Output the [X, Y] coordinate of the center of the cell containing the given text.  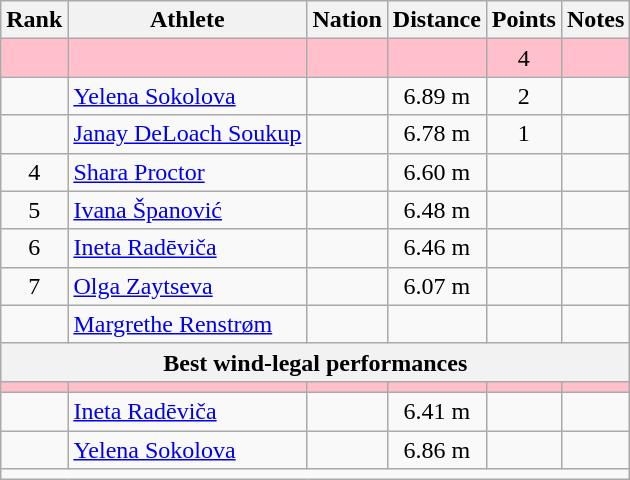
Points [524, 20]
6.41 m [436, 411]
Nation [347, 20]
Rank [34, 20]
6.78 m [436, 134]
Athlete [188, 20]
Distance [436, 20]
Janay DeLoach Soukup [188, 134]
6.48 m [436, 210]
Ivana Španović [188, 210]
Olga Zaytseva [188, 286]
6.60 m [436, 172]
6.46 m [436, 248]
1 [524, 134]
Best wind-legal performances [316, 362]
5 [34, 210]
6.86 m [436, 449]
Shara Proctor [188, 172]
7 [34, 286]
Notes [595, 20]
6 [34, 248]
2 [524, 96]
6.07 m [436, 286]
6.89 m [436, 96]
Margrethe Renstrøm [188, 324]
